Identify which cell holds the provided text, then report its [x, y] central coordinate. 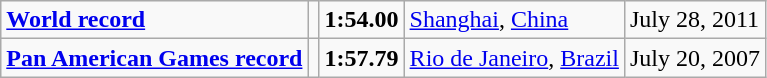
Pan American Games record [154, 58]
Shanghai, China [514, 20]
1:54.00 [362, 20]
July 28, 2011 [694, 20]
Rio de Janeiro, Brazil [514, 58]
July 20, 2007 [694, 58]
1:57.79 [362, 58]
World record [154, 20]
